Capture the cell that displays the provided text and extract its [x, y] central coordinate. 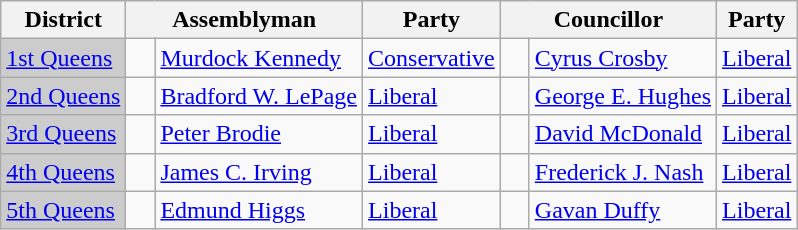
Peter Brodie [259, 134]
Councillor [608, 20]
5th Queens [64, 210]
Edmund Higgs [259, 210]
Assemblyman [244, 20]
James C. Irving [259, 172]
Cyrus Crosby [622, 58]
3rd Queens [64, 134]
Murdock Kennedy [259, 58]
Frederick J. Nash [622, 172]
Bradford W. LePage [259, 96]
4th Queens [64, 172]
George E. Hughes [622, 96]
Conservative [432, 58]
1st Queens [64, 58]
David McDonald [622, 134]
District [64, 20]
Gavan Duffy [622, 210]
2nd Queens [64, 96]
